Capture the cell that displays the provided text and extract its (X, Y) central coordinate. 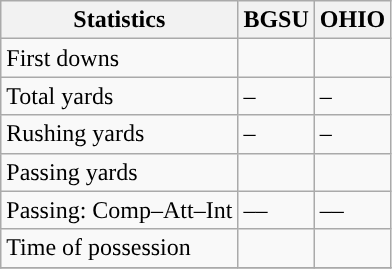
Passing yards (120, 172)
OHIO (352, 20)
Statistics (120, 20)
Time of possession (120, 248)
Passing: Comp–Att–Int (120, 210)
Rushing yards (120, 134)
BGSU (276, 20)
First downs (120, 58)
Total yards (120, 96)
